Locate the cell with the specified text and output its (x, y) center coordinate. 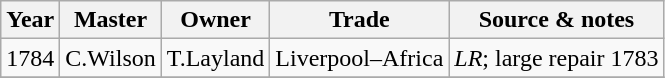
Liverpool–Africa (360, 58)
Year (30, 20)
LR; large repair 1783 (556, 58)
Source & notes (556, 20)
C.Wilson (110, 58)
Master (110, 20)
T.Layland (216, 58)
Owner (216, 20)
Trade (360, 20)
1784 (30, 58)
